Extract the [x, y] coordinate from the center of the cell holding the provided text.  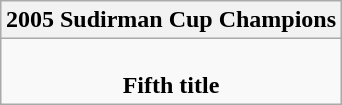
Fifth title [170, 72]
2005 Sudirman Cup Champions [170, 20]
